Capture the cell that displays the provided text and extract its (x, y) central coordinate. 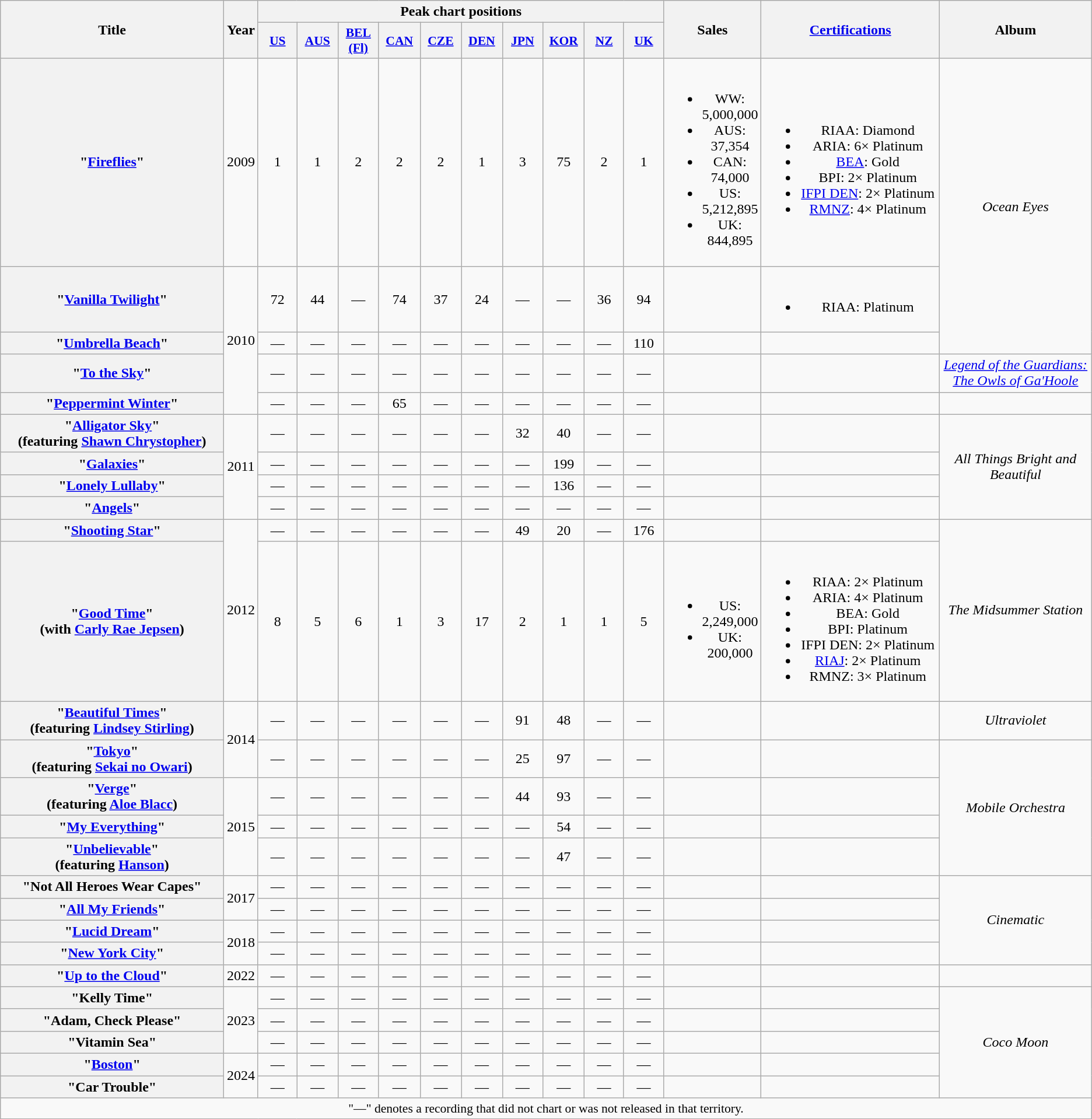
97 (563, 758)
Cinematic (1016, 920)
"Lonely Lullaby" (112, 485)
"Fireflies" (112, 162)
2024 (240, 1075)
37 (440, 299)
65 (399, 403)
"Up to the Cloud" (112, 975)
"Beautiful Times"(featuring Lindsey Stirling) (112, 721)
91 (523, 721)
8 (278, 622)
US: 2,249,000UK: 200,000 (713, 622)
"Angels" (112, 508)
93 (563, 797)
Year (240, 29)
"All My Friends" (112, 909)
Sales (713, 29)
2015 (240, 827)
"Not All Heroes Wear Capes" (112, 887)
136 (563, 485)
Ultraviolet (1016, 721)
6 (358, 622)
Ocean Eyes (1016, 207)
CZE (440, 41)
17 (482, 622)
54 (563, 827)
176 (644, 530)
RIAA: DiamondARIA: 6× PlatinumBEA: GoldBPI: 2× PlatinumIFPI DEN: 2× PlatinumRMNZ: 4× Platinum (850, 162)
NZ (604, 41)
RIAA: Platinum (850, 299)
Peak chart positions (461, 12)
"New York City" (112, 953)
2014 (240, 740)
AUS (317, 41)
49 (523, 530)
RIAA: 2× PlatinumARIA: 4× PlatinumBEA: GoldBPI: PlatinumIFPI DEN: 2× PlatinumRIAJ: 2× PlatinumRMNZ: 3× Platinum (850, 622)
94 (644, 299)
Album (1016, 29)
"To the Sky" (112, 373)
2022 (240, 975)
199 (563, 463)
"Galaxies" (112, 463)
"Umbrella Beach" (112, 343)
2009 (240, 162)
2011 (240, 467)
"Tokyo"(featuring Sekai no Owari) (112, 758)
"Vitamin Sea" (112, 1042)
"Car Trouble" (112, 1087)
All Things Bright and Beautiful (1016, 467)
"Kelly Time" (112, 998)
"Shooting Star" (112, 530)
Certifications (850, 29)
"Unbelievable"(featuring Hanson) (112, 856)
"Adam, Check Please" (112, 1020)
"Verge"(featuring Aloe Blacc) (112, 797)
"Peppermint Winter" (112, 403)
72 (278, 299)
Legend of the Guardians:The Owls of Ga'Hoole (1016, 373)
"Good Time"(with Carly Rae Jepsen) (112, 622)
"Vanilla Twilight" (112, 299)
32 (523, 433)
Mobile Orchestra (1016, 807)
The Midsummer Station (1016, 610)
"—" denotes a recording that did not chart or was not released in that territory. (546, 1108)
WW: 5,000,000AUS: 37,354CAN: 74,000US: 5,212,895UK: 844,895 (713, 162)
20 (563, 530)
BEL(Fl) (358, 41)
75 (563, 162)
UK (644, 41)
"Alligator Sky"(featuring Shawn Chrystopher) (112, 433)
24 (482, 299)
74 (399, 299)
2023 (240, 1020)
36 (604, 299)
"My Everything" (112, 827)
"Lucid Dream" (112, 931)
DEN (482, 41)
47 (563, 856)
25 (523, 758)
JPN (523, 41)
2018 (240, 942)
CAN (399, 41)
2010 (240, 340)
US (278, 41)
Title (112, 29)
2012 (240, 610)
48 (563, 721)
40 (563, 433)
Coco Moon (1016, 1042)
"Boston" (112, 1064)
2017 (240, 898)
KOR (563, 41)
110 (644, 343)
